Output the (X, Y) coordinate of the center of the cell containing the given text.  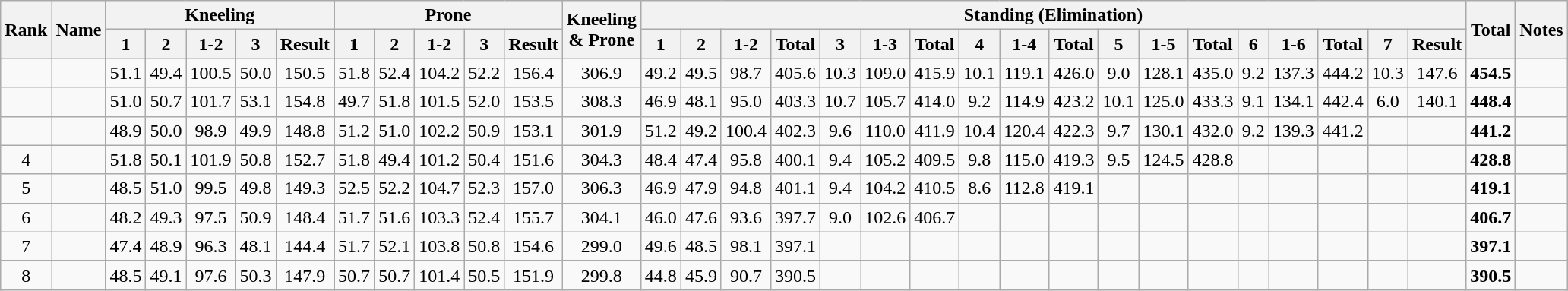
409.5 (934, 160)
Kneeling & Prone (602, 30)
9.7 (1118, 131)
134.1 (1293, 102)
Standing (Elimination) (1053, 15)
153.5 (533, 102)
48.2 (126, 217)
50.5 (485, 275)
102.2 (439, 131)
Prone (448, 15)
150.5 (305, 73)
120.4 (1024, 131)
152.7 (305, 160)
98.7 (746, 73)
100.4 (746, 131)
103.3 (439, 217)
10.7 (840, 102)
454.5 (1491, 73)
144.4 (305, 246)
9.1 (1253, 102)
105.2 (886, 160)
103.8 (439, 246)
153.1 (533, 131)
99.5 (211, 188)
109.0 (886, 73)
50.3 (255, 275)
114.9 (1024, 102)
98.1 (746, 246)
49.8 (255, 188)
124.5 (1164, 160)
9.8 (980, 160)
112.8 (1024, 188)
97.6 (211, 275)
8.6 (980, 188)
97.5 (211, 217)
157.0 (533, 188)
139.3 (1293, 131)
52.1 (395, 246)
435.0 (1212, 73)
101.4 (439, 275)
104.7 (439, 188)
444.2 (1343, 73)
147.9 (305, 275)
140.1 (1437, 102)
115.0 (1024, 160)
51.6 (395, 217)
1-3 (886, 44)
101.9 (211, 160)
1-4 (1024, 44)
96.3 (211, 246)
50.1 (166, 160)
432.0 (1212, 131)
Rank (26, 30)
100.5 (211, 73)
102.6 (886, 217)
47.6 (700, 217)
137.3 (1293, 73)
51.1 (126, 73)
308.3 (602, 102)
442.4 (1343, 102)
47.9 (700, 188)
95.8 (746, 160)
155.7 (533, 217)
101.7 (211, 102)
53.1 (255, 102)
48.4 (661, 160)
6.0 (1387, 102)
397.7 (795, 217)
49.5 (700, 73)
304.1 (602, 217)
301.9 (602, 131)
433.3 (1212, 102)
1-5 (1164, 44)
1-6 (1293, 44)
423.2 (1074, 102)
128.1 (1164, 73)
95.0 (746, 102)
Name (79, 30)
426.0 (1074, 73)
306.3 (602, 188)
415.9 (934, 73)
52.5 (354, 188)
304.3 (602, 160)
125.0 (1164, 102)
49.6 (661, 246)
49.9 (255, 131)
154.8 (305, 102)
299.8 (602, 275)
Notes (1541, 30)
49.3 (166, 217)
148.4 (305, 217)
410.5 (934, 188)
9.6 (840, 131)
52.3 (485, 188)
Kneeling (220, 15)
50.4 (485, 160)
119.1 (1024, 73)
148.8 (305, 131)
401.1 (795, 188)
8 (26, 275)
101.2 (439, 160)
405.6 (795, 73)
147.6 (1437, 73)
400.1 (795, 160)
49.7 (354, 102)
151.6 (533, 160)
448.4 (1491, 102)
44.8 (661, 275)
49.1 (166, 275)
45.9 (700, 275)
154.6 (533, 246)
46.0 (661, 217)
151.9 (533, 275)
419.3 (1074, 160)
90.7 (746, 275)
149.3 (305, 188)
156.4 (533, 73)
98.9 (211, 131)
414.0 (934, 102)
101.5 (439, 102)
411.9 (934, 131)
130.1 (1164, 131)
105.7 (886, 102)
422.3 (1074, 131)
94.8 (746, 188)
9.5 (1118, 160)
299.0 (602, 246)
403.3 (795, 102)
402.3 (795, 131)
52.0 (485, 102)
10.4 (980, 131)
110.0 (886, 131)
306.9 (602, 73)
93.6 (746, 217)
